Scan for the cell matching the given text and deliver its [x, y] coordinate at center. 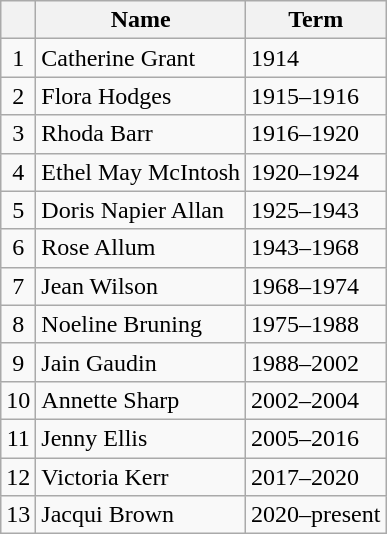
2017–2020 [316, 477]
5 [18, 210]
1943–1968 [316, 248]
11 [18, 438]
Doris Napier Allan [141, 210]
Jacqui Brown [141, 515]
7 [18, 286]
2005–2016 [316, 438]
12 [18, 477]
Name [141, 20]
9 [18, 362]
Noeline Bruning [141, 324]
Rose Allum [141, 248]
6 [18, 248]
Term [316, 20]
1 [18, 58]
10 [18, 400]
1916–1920 [316, 134]
2 [18, 96]
3 [18, 134]
Catherine Grant [141, 58]
2002–2004 [316, 400]
1915–1916 [316, 96]
8 [18, 324]
Ethel May McIntosh [141, 172]
Victoria Kerr [141, 477]
Jain Gaudin [141, 362]
13 [18, 515]
1925–1943 [316, 210]
1968–1974 [316, 286]
Annette Sharp [141, 400]
2020–present [316, 515]
Jean Wilson [141, 286]
1920–1924 [316, 172]
Flora Hodges [141, 96]
1975–1988 [316, 324]
Jenny Ellis [141, 438]
Rhoda Barr [141, 134]
4 [18, 172]
1914 [316, 58]
1988–2002 [316, 362]
